Provide the [x, y] coordinate of the cell's center where the given text is located.  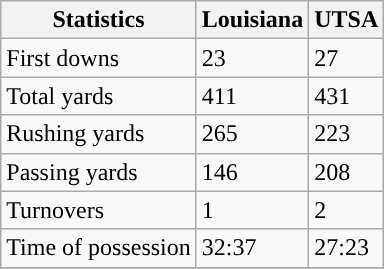
Passing yards [99, 172]
2 [346, 210]
27:23 [346, 248]
27 [346, 58]
UTSA [346, 20]
23 [252, 58]
Time of possession [99, 248]
Rushing yards [99, 134]
431 [346, 96]
Turnovers [99, 210]
265 [252, 134]
208 [346, 172]
223 [346, 134]
146 [252, 172]
Louisiana [252, 20]
411 [252, 96]
Total yards [99, 96]
First downs [99, 58]
Statistics [99, 20]
32:37 [252, 248]
1 [252, 210]
